Detect which cell encompasses the target text, then output its [x, y] center coordinate. 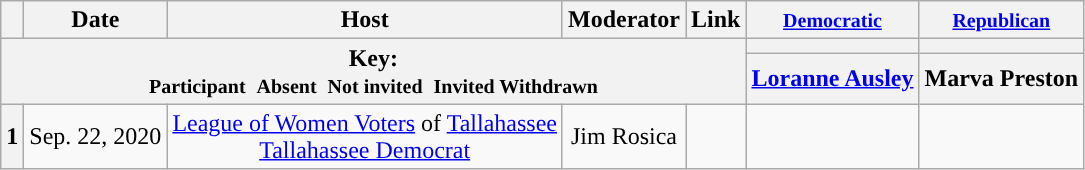
Loranne Ausley [832, 78]
Host [365, 20]
Key: Participant Absent Not invited Invited Withdrawn [374, 72]
Marva Preston [1002, 78]
Link [716, 20]
Moderator [624, 20]
1 [12, 136]
Sep. 22, 2020 [96, 136]
League of Women Voters of TallahasseeTallahassee Democrat [365, 136]
Jim Rosica [624, 136]
Republican [1002, 20]
Democratic [832, 20]
Date [96, 20]
